Find where the given text appears and provide that cell's center as [x, y] coordinate. 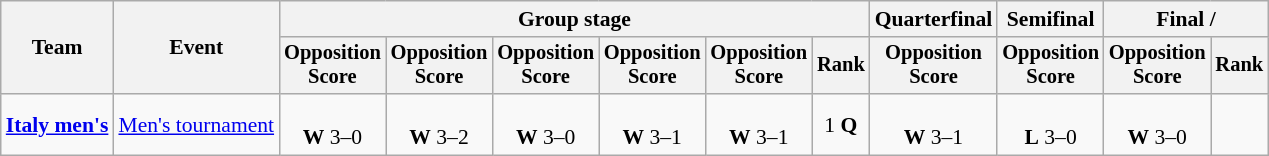
Quarterfinal [934, 19]
L 3–0 [1050, 124]
Final / [1186, 19]
Event [196, 48]
Men's tournament [196, 124]
Italy men's [58, 124]
Team [58, 48]
Semifinal [1050, 19]
1 Q [841, 124]
W 3–2 [440, 124]
Group stage [574, 19]
